Identify which cell holds the provided text, then report its (X, Y) central coordinate. 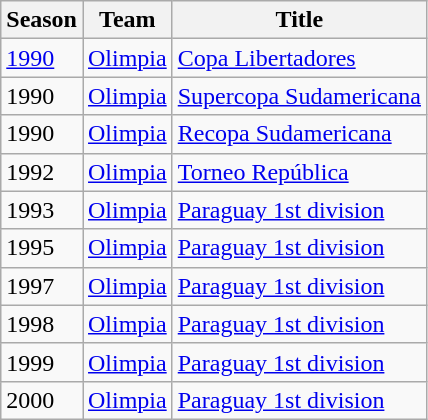
2000 (42, 400)
Season (42, 20)
Torneo República (299, 172)
1993 (42, 210)
1999 (42, 362)
Team (127, 20)
1992 (42, 172)
Title (299, 20)
Copa Libertadores (299, 58)
Supercopa Sudamericana (299, 96)
Recopa Sudamericana (299, 134)
1997 (42, 286)
1998 (42, 324)
1995 (42, 248)
